Detect which cell encompasses the target text, then output its [x, y] center coordinate. 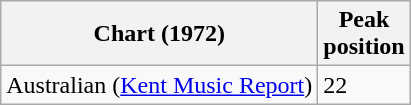
Chart (1972) [160, 34]
22 [364, 85]
Australian (Kent Music Report) [160, 85]
Peakposition [364, 34]
